Capture the cell that displays the provided text and extract its [X, Y] central coordinate. 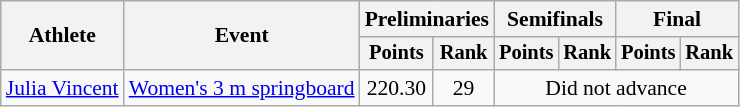
Julia Vincent [62, 88]
Women's 3 m springboard [242, 88]
Preliminaries [427, 19]
Athlete [62, 36]
Did not advance [616, 88]
Semifinals [555, 19]
29 [464, 88]
220.30 [397, 88]
Final [677, 19]
Event [242, 36]
